Scan for the cell matching the given text and deliver its [X, Y] coordinate at center. 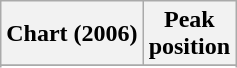
Chart (2006) [72, 34]
Peakposition [189, 34]
